Search for the cell housing the specified text and yield its [X, Y] center coordinate. 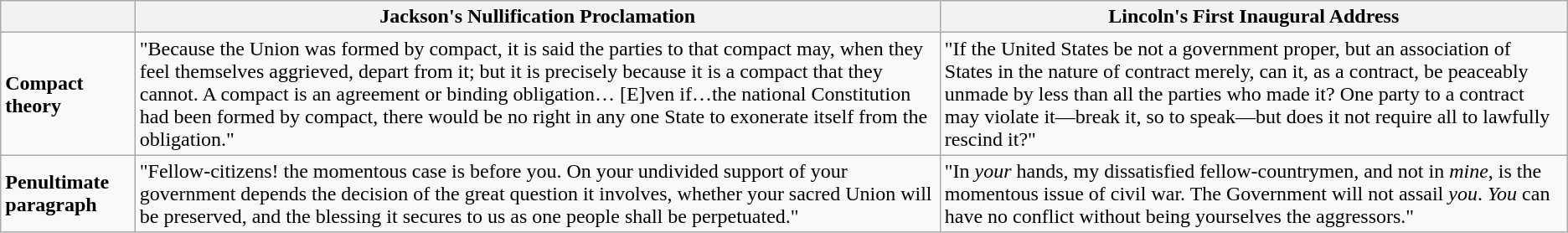
Lincoln's First Inaugural Address [1253, 17]
Jackson's Nullification Proclamation [538, 17]
Penultimate paragraph [68, 194]
Compact theory [68, 94]
